Scan for the cell matching the given text and deliver its [X, Y] coordinate at center. 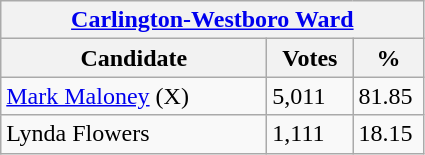
Carlington-Westboro Ward [212, 20]
81.85 [388, 96]
5,011 [310, 96]
18.15 [388, 134]
Lynda Flowers [134, 134]
Mark Maloney (X) [134, 96]
% [388, 58]
Votes [310, 58]
1,111 [310, 134]
Candidate [134, 58]
